Scan for the cell matching the given text and deliver its (x, y) coordinate at center. 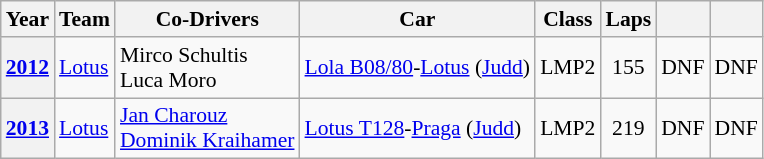
Lola B08/80-Lotus (Judd) (418, 68)
Year (28, 19)
155 (628, 68)
Team (84, 19)
Mirco Schultis Luca Moro (208, 68)
Co-Drivers (208, 19)
Car (418, 19)
Laps (628, 19)
Class (568, 19)
2013 (28, 128)
219 (628, 128)
Lotus T128-Praga (Judd) (418, 128)
Jan Charouz Dominik Kraihamer (208, 128)
2012 (28, 68)
